Output the (x, y) coordinate of the center of the cell containing the given text.  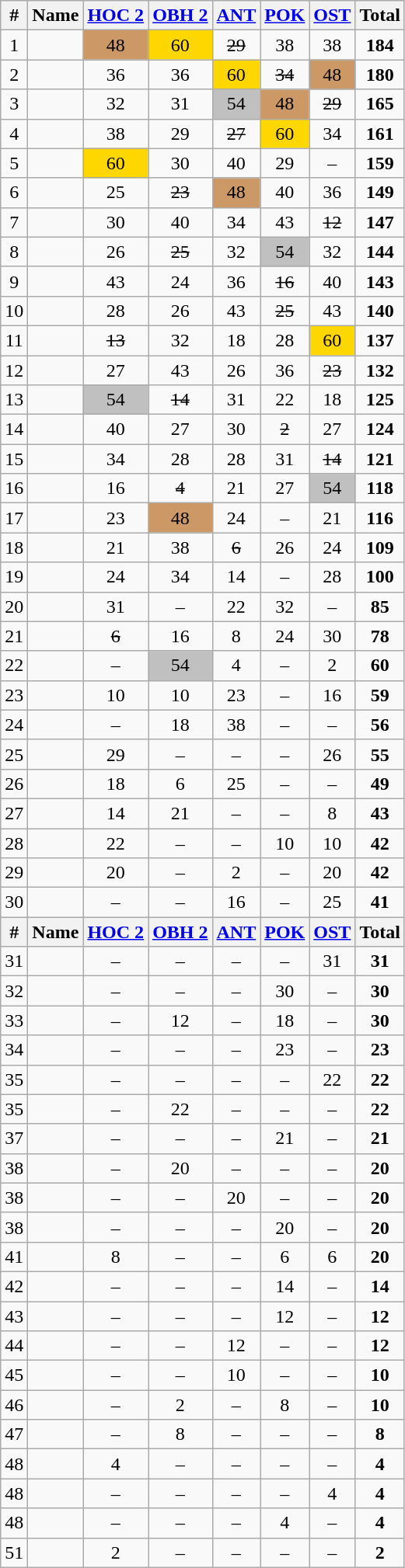
56 (380, 725)
3 (14, 104)
143 (380, 281)
165 (380, 104)
5 (14, 163)
33 (14, 1020)
109 (380, 548)
161 (380, 134)
85 (380, 607)
149 (380, 193)
49 (380, 784)
132 (380, 370)
147 (380, 222)
7 (14, 222)
15 (14, 459)
78 (380, 636)
121 (380, 459)
140 (380, 311)
125 (380, 400)
124 (380, 429)
46 (14, 1405)
37 (14, 1139)
116 (380, 518)
11 (14, 340)
44 (14, 1346)
118 (380, 488)
55 (380, 754)
180 (380, 75)
9 (14, 281)
19 (14, 577)
144 (380, 252)
100 (380, 577)
47 (14, 1434)
184 (380, 45)
59 (380, 695)
1 (14, 45)
159 (380, 163)
17 (14, 518)
51 (14, 1552)
137 (380, 340)
45 (14, 1375)
